Search for the cell housing the specified text and yield its [x, y] center coordinate. 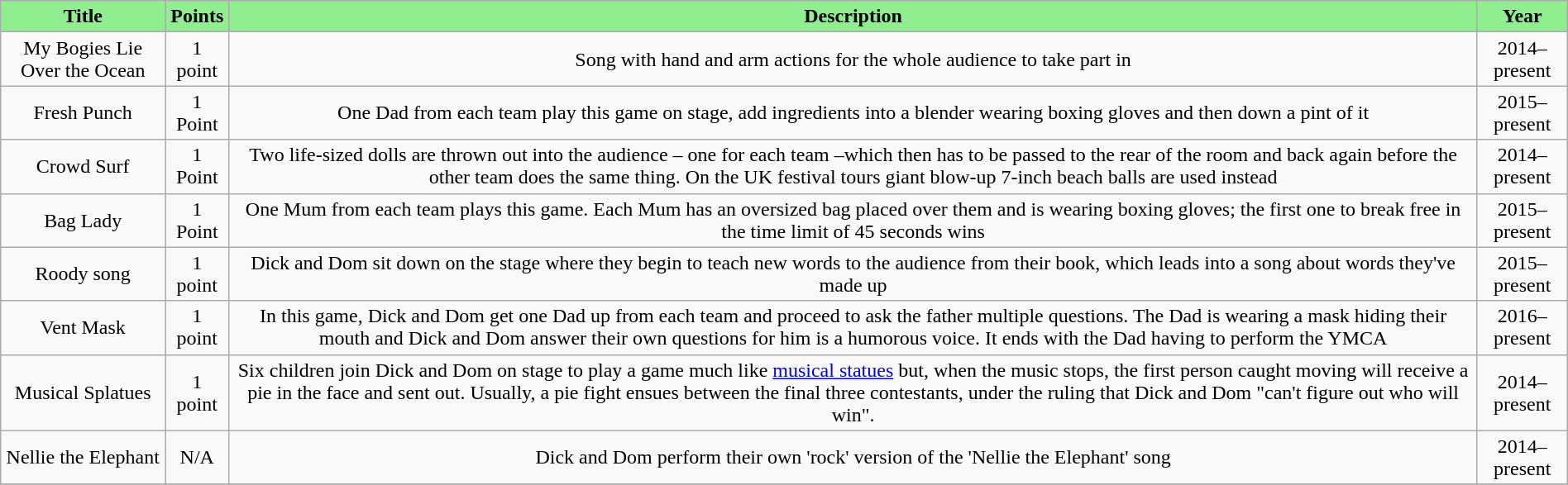
Vent Mask [83, 327]
Crowd Surf [83, 167]
My Bogies Lie Over the Ocean [83, 59]
Musical Splatues [83, 392]
Title [83, 17]
Roody song [83, 274]
Dick and Dom perform their own 'rock' version of the 'Nellie the Elephant' song [853, 458]
Year [1522, 17]
Nellie the Elephant [83, 458]
One Dad from each team play this game on stage, add ingredients into a blender wearing boxing gloves and then down a pint of it [853, 112]
Points [197, 17]
Fresh Punch [83, 112]
Bag Lady [83, 220]
Description [853, 17]
Song with hand and arm actions for the whole audience to take part in [853, 59]
2016–present [1522, 327]
N/A [197, 458]
